From the cell containing the given text, extract its center point as [X, Y] coordinate. 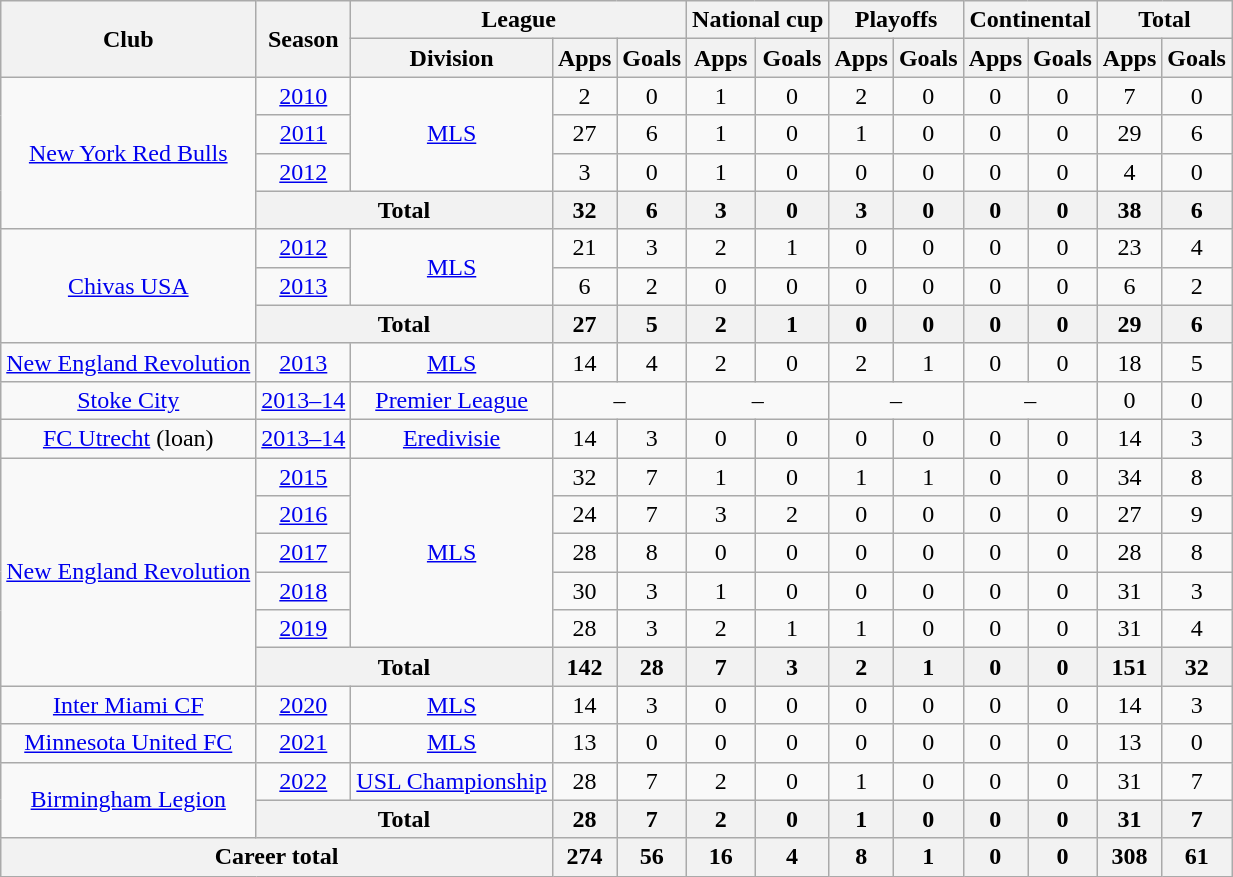
Eredivisie [452, 438]
National cup [758, 20]
9 [1197, 515]
30 [584, 591]
Birmingham Legion [128, 800]
151 [1129, 667]
308 [1129, 857]
Continental [1030, 20]
Career total [277, 857]
274 [584, 857]
2022 [304, 781]
2010 [304, 96]
Stoke City [128, 400]
18 [1129, 362]
FC Utrecht (loan) [128, 438]
2015 [304, 477]
2021 [304, 743]
Club [128, 39]
142 [584, 667]
56 [652, 857]
New York Red Bulls [128, 153]
Season [304, 39]
USL Championship [452, 781]
61 [1197, 857]
Playoffs [896, 20]
Chivas USA [128, 286]
2011 [304, 134]
Minnesota United FC [128, 743]
League [519, 20]
34 [1129, 477]
Inter Miami CF [128, 705]
24 [584, 515]
16 [721, 857]
2019 [304, 629]
23 [1129, 248]
2018 [304, 591]
38 [1129, 210]
2016 [304, 515]
Premier League [452, 400]
21 [584, 248]
Division [452, 58]
2017 [304, 553]
2020 [304, 705]
